From the cell containing the given text, extract its center point as [X, Y] coordinate. 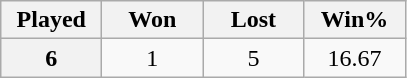
Win% [354, 20]
16.67 [354, 58]
Lost [254, 20]
Won [152, 20]
5 [254, 58]
6 [52, 58]
Played [52, 20]
1 [152, 58]
